Find where the given text appears and provide that cell's center as (X, Y) coordinate. 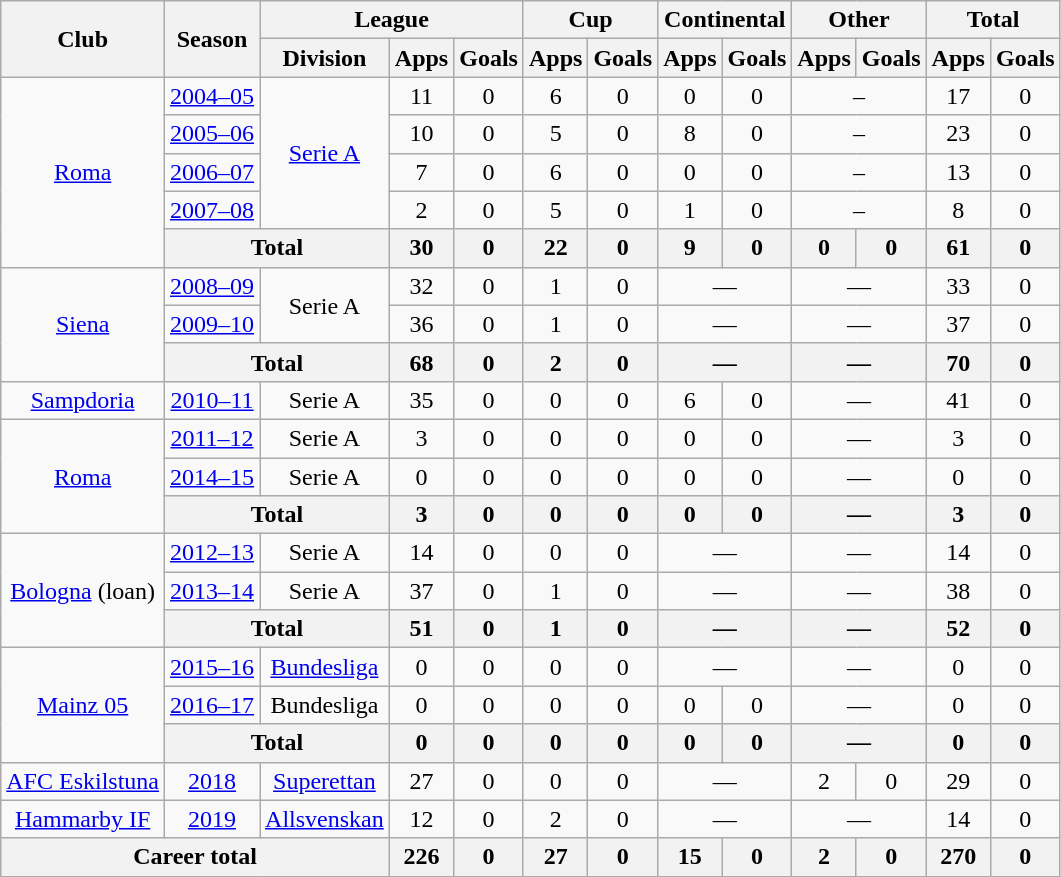
2019 (212, 819)
270 (958, 857)
2018 (212, 781)
17 (958, 96)
32 (421, 286)
Allsvenskan (325, 819)
Division (325, 58)
2007–08 (212, 210)
Continental (725, 20)
Career total (196, 857)
29 (958, 781)
League (392, 20)
22 (555, 248)
70 (958, 362)
Season (212, 39)
2005–06 (212, 134)
AFC Eskilstuna (83, 781)
Sampdoria (83, 400)
2010–11 (212, 400)
Mainz 05 (83, 705)
2004–05 (212, 96)
Other (859, 20)
Club (83, 39)
2006–07 (212, 172)
12 (421, 819)
2016–17 (212, 705)
2008–09 (212, 286)
Bologna (loan) (83, 591)
9 (690, 248)
2012–13 (212, 553)
2011–12 (212, 438)
38 (958, 591)
2014–15 (212, 477)
36 (421, 324)
10 (421, 134)
Hammarby IF (83, 819)
13 (958, 172)
35 (421, 400)
2009–10 (212, 324)
7 (421, 172)
Cup (590, 20)
41 (958, 400)
68 (421, 362)
52 (958, 629)
30 (421, 248)
Siena (83, 324)
Superettan (325, 781)
33 (958, 286)
61 (958, 248)
23 (958, 134)
2013–14 (212, 591)
226 (421, 857)
51 (421, 629)
11 (421, 96)
2015–16 (212, 667)
15 (690, 857)
